Provide the [x, y] coordinate of the cell's center where the given text is located.  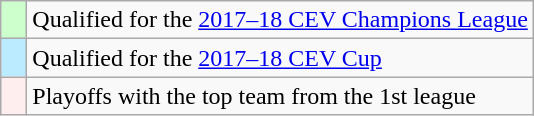
Qualified for the 2017–18 CEV Champions League [280, 20]
Playoffs with the top team from the 1st league [280, 96]
Qualified for the 2017–18 CEV Cup [280, 58]
